Search for the cell housing the specified text and yield its (X, Y) center coordinate. 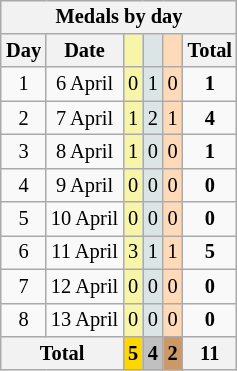
10 April (84, 219)
13 April (84, 320)
Day (24, 51)
Medals by day (119, 17)
Date (84, 51)
7 April (84, 118)
6 April (84, 84)
11 (210, 354)
12 April (84, 286)
8 (24, 320)
9 April (84, 185)
8 April (84, 152)
6 (24, 253)
11 April (84, 253)
7 (24, 286)
